Provide the (x, y) coordinate of the cell's center where the given text is located.  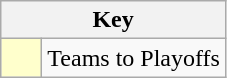
Teams to Playoffs (134, 58)
Key (114, 20)
